Provide the (X, Y) coordinate of the cell's center where the given text is located.  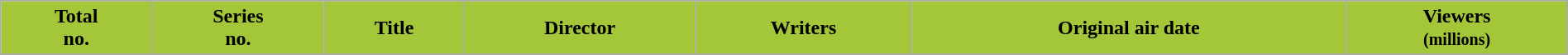
Director (580, 28)
Seriesno. (238, 28)
Original air date (1129, 28)
Totalno. (76, 28)
Viewers(millions) (1457, 28)
Writers (804, 28)
Title (394, 28)
